Determine the [X, Y] coordinate at the center of the cell enclosing the given text.  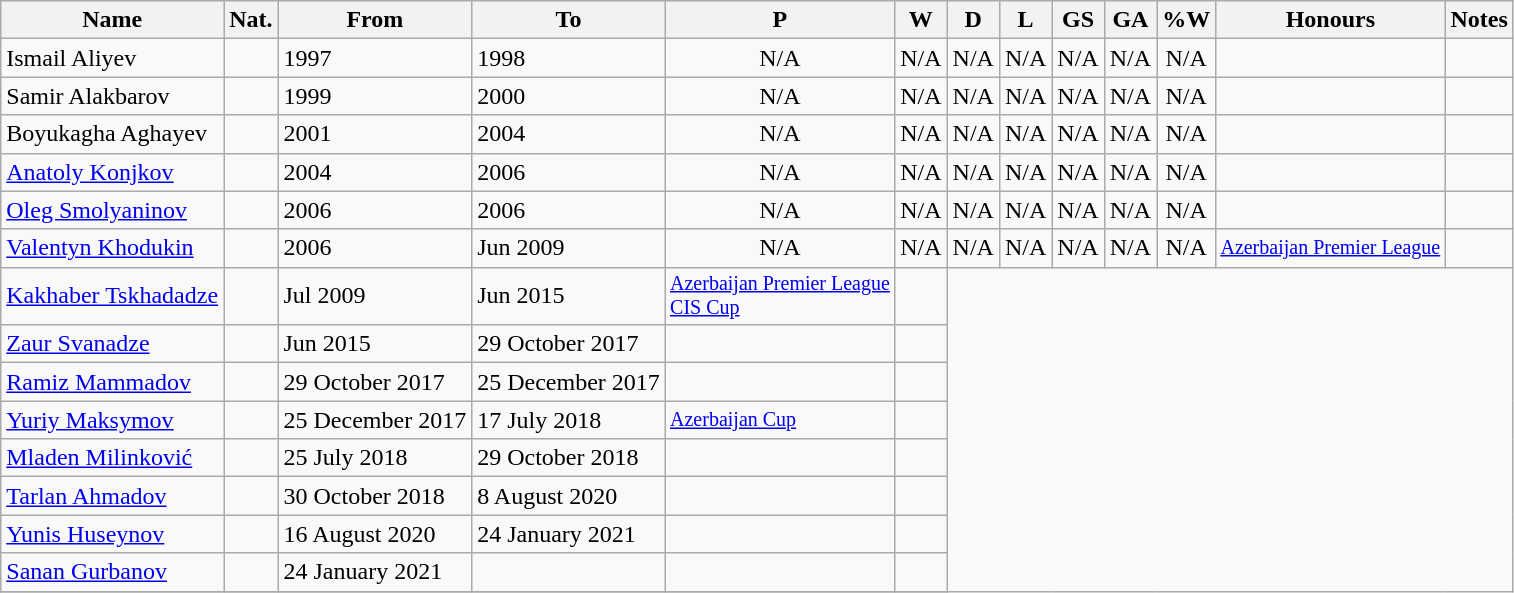
29 October 2018 [569, 458]
Ramiz Mammadov [112, 382]
GA [1130, 20]
Samir Alakbarov [112, 96]
Jun 2009 [569, 248]
25 July 2018 [375, 458]
GS [1078, 20]
Yuriy Maksymov [112, 420]
P [780, 20]
W [921, 20]
Notes [1479, 20]
Yunis Huseynov [112, 534]
%W [1186, 20]
From [375, 20]
Nat. [251, 20]
Mladen Milinković [112, 458]
Tarlan Ahmadov [112, 496]
Valentyn Khodukin [112, 248]
To [569, 20]
1997 [375, 58]
2001 [375, 134]
17 July 2018 [569, 420]
Name [112, 20]
Zaur Svanadze [112, 344]
1999 [375, 96]
Sanan Gurbanov [112, 572]
Oleg Smolyaninov [112, 210]
16 August 2020 [375, 534]
30 October 2018 [375, 496]
D [973, 20]
1998 [569, 58]
Ismail Aliyev [112, 58]
Boyukagha Aghayev [112, 134]
Azerbaijan Premier League [1330, 248]
Azerbaijan Cup [780, 420]
Jul 2009 [375, 296]
Kakhaber Tskhadadze [112, 296]
8 August 2020 [569, 496]
L [1025, 20]
Anatoly Konjkov [112, 172]
Honours [1330, 20]
2000 [569, 96]
Azerbaijan Premier LeagueCIS Cup [780, 296]
